Search for the cell housing the specified text and yield its [x, y] center coordinate. 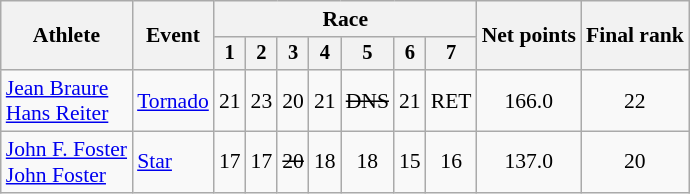
15 [410, 162]
22 [635, 100]
5 [368, 54]
Star [173, 162]
Event [173, 36]
4 [325, 54]
166.0 [529, 100]
Jean BraureHans Reiter [66, 100]
Tornado [173, 100]
137.0 [529, 162]
John F. FosterJohn Foster [66, 162]
2 [262, 54]
16 [452, 162]
6 [410, 54]
1 [230, 54]
23 [262, 100]
Race [346, 19]
RET [452, 100]
Net points [529, 36]
Athlete [66, 36]
7 [452, 54]
Final rank [635, 36]
DNS [368, 100]
3 [293, 54]
